Pinpoint the cell where the given text exists, returning its [x, y] midpoint coordinate. 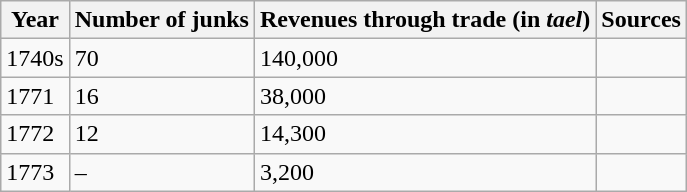
38,000 [424, 96]
– [162, 172]
70 [162, 58]
16 [162, 96]
1773 [35, 172]
3,200 [424, 172]
1740s [35, 58]
Number of junks [162, 20]
1771 [35, 96]
Sources [642, 20]
Year [35, 20]
12 [162, 134]
Revenues through trade (in tael) [424, 20]
140,000 [424, 58]
1772 [35, 134]
14,300 [424, 134]
